Determine the (X, Y) coordinate at the center of the cell enclosing the given text.  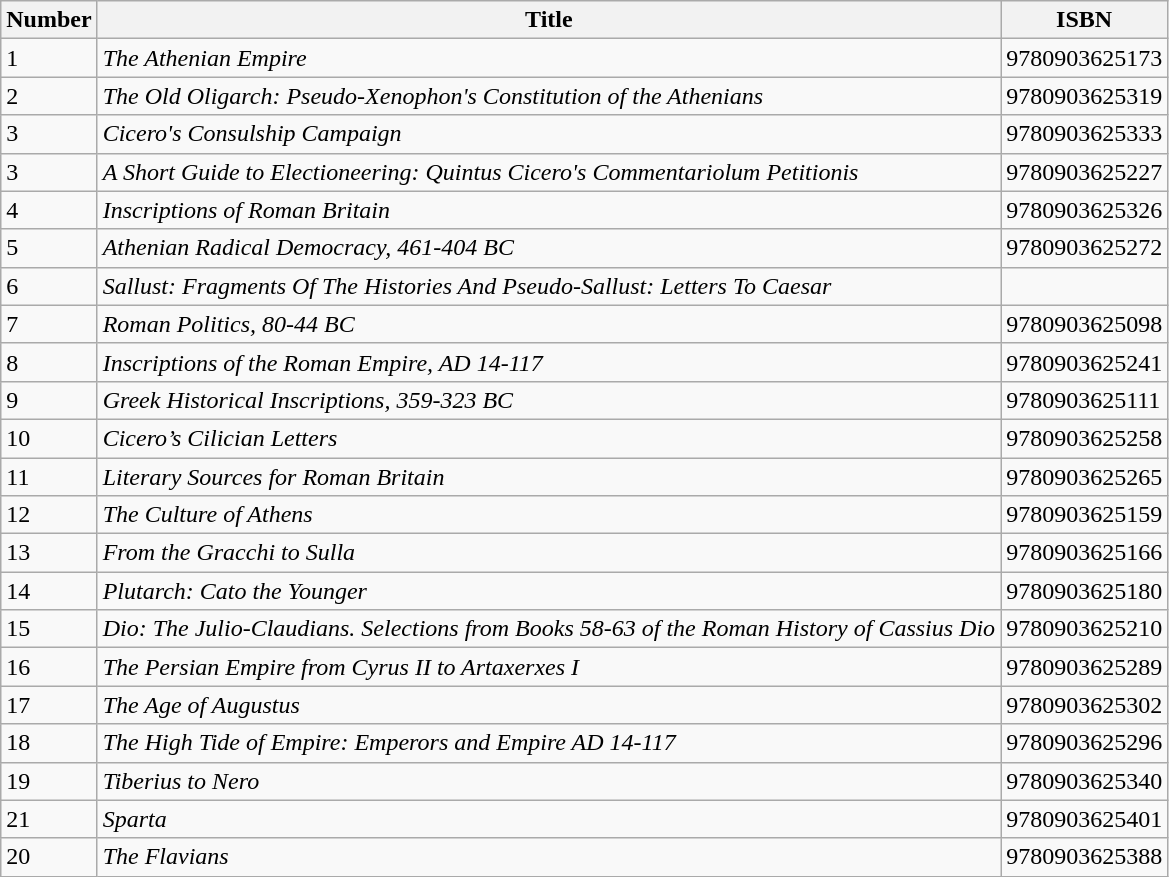
21 (49, 819)
9780903625302 (1084, 705)
4 (49, 210)
A Short Guide to Electioneering: Quintus Cicero's Commentariolum Petitionis (548, 172)
Tiberius to Nero (548, 781)
9780903625210 (1084, 629)
Number (49, 20)
9780903625258 (1084, 438)
Dio: The Julio-Claudians. Selections from Books 58-63 of the Roman History of Cassius Dio (548, 629)
9780903625272 (1084, 248)
9780903625289 (1084, 667)
From the Gracchi to Sulla (548, 553)
10 (49, 438)
9780903625159 (1084, 515)
ISBN (1084, 20)
9780903625401 (1084, 819)
Title (548, 20)
1 (49, 58)
8 (49, 362)
5 (49, 248)
9780903625388 (1084, 857)
9780903625111 (1084, 400)
9780903625340 (1084, 781)
2 (49, 96)
9780903625296 (1084, 743)
9780903625173 (1084, 58)
13 (49, 553)
15 (49, 629)
Literary Sources for Roman Britain (548, 477)
17 (49, 705)
9780903625326 (1084, 210)
9780903625241 (1084, 362)
The High Tide of Empire: Emperors and Empire AD 14-117 (548, 743)
Roman Politics, 80-44 BC (548, 324)
Sparta (548, 819)
7 (49, 324)
20 (49, 857)
16 (49, 667)
Athenian Radical Democracy, 461-404 BC (548, 248)
19 (49, 781)
11 (49, 477)
Inscriptions of the Roman Empire, AD 14-117 (548, 362)
The Culture of Athens (548, 515)
9780903625166 (1084, 553)
Cicero's Consulship Campaign (548, 134)
9780903625319 (1084, 96)
The Old Oligarch: Pseudo-Xenophon's Constitution of the Athenians (548, 96)
Greek Historical Inscriptions, 359-323 BC (548, 400)
9780903625180 (1084, 591)
9780903625333 (1084, 134)
Plutarch: Cato the Younger (548, 591)
Cicero’s Cilician Letters (548, 438)
9 (49, 400)
18 (49, 743)
Inscriptions of Roman Britain (548, 210)
Sallust: Fragments Of The Histories And Pseudo-Sallust: Letters To Caesar (548, 286)
The Persian Empire from Cyrus II to Artaxerxes I (548, 667)
The Age of Augustus (548, 705)
The Flavians (548, 857)
12 (49, 515)
14 (49, 591)
9780903625098 (1084, 324)
9780903625265 (1084, 477)
9780903625227 (1084, 172)
6 (49, 286)
The Athenian Empire (548, 58)
